Search for the cell housing the specified text and yield its [X, Y] center coordinate. 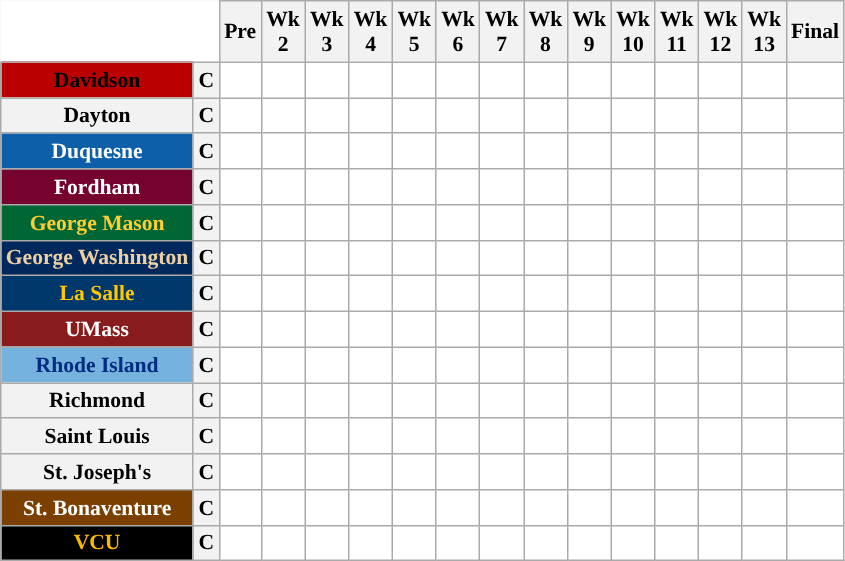
Rhode Island [98, 365]
Wk9 [589, 32]
Wk12 [721, 32]
Davidson [98, 80]
Wk13 [764, 32]
Wk4 [371, 32]
St. Joseph's [98, 472]
UMass [98, 330]
Pre [240, 32]
Wk11 [677, 32]
George Washington [98, 258]
Saint Louis [98, 437]
Wk5 [414, 32]
Wk8 [546, 32]
VCU [98, 543]
Duquesne [98, 152]
Dayton [98, 116]
Wk3 [327, 32]
Wk6 [458, 32]
George Mason [98, 223]
La Salle [98, 294]
Fordham [98, 187]
Wk2 [283, 32]
St. Bonaventure [98, 508]
Richmond [98, 401]
Final [815, 32]
Wk10 [633, 32]
Wk7 [502, 32]
